Detect which cell encompasses the target text, then output its [x, y] center coordinate. 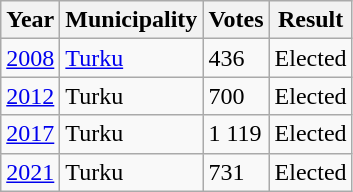
2017 [30, 134]
700 [236, 96]
731 [236, 172]
1 119 [236, 134]
436 [236, 58]
2012 [30, 96]
Result [310, 20]
Year [30, 20]
2008 [30, 58]
2021 [30, 172]
Municipality [132, 20]
Votes [236, 20]
